Output the (X, Y) coordinate of the center of the cell containing the given text.  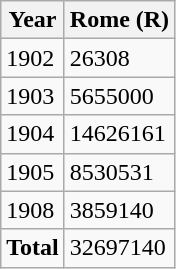
3859140 (119, 210)
1904 (33, 134)
1902 (33, 58)
8530531 (119, 172)
1903 (33, 96)
Total (33, 248)
5655000 (119, 96)
Rome (R) (119, 20)
14626161 (119, 134)
26308 (119, 58)
1905 (33, 172)
1908 (33, 210)
32697140 (119, 248)
Year (33, 20)
